Locate the cell with the specified text and output its [x, y] center coordinate. 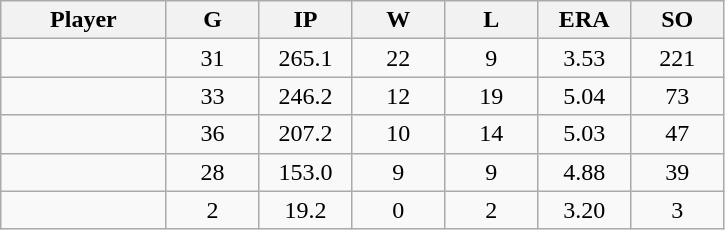
39 [678, 172]
19.2 [306, 210]
Player [84, 20]
73 [678, 96]
12 [398, 96]
0 [398, 210]
246.2 [306, 96]
SO [678, 20]
19 [492, 96]
33 [212, 96]
14 [492, 134]
L [492, 20]
31 [212, 58]
ERA [584, 20]
153.0 [306, 172]
5.03 [584, 134]
3.53 [584, 58]
5.04 [584, 96]
221 [678, 58]
10 [398, 134]
28 [212, 172]
IP [306, 20]
4.88 [584, 172]
3 [678, 210]
22 [398, 58]
W [398, 20]
47 [678, 134]
265.1 [306, 58]
207.2 [306, 134]
36 [212, 134]
G [212, 20]
3.20 [584, 210]
